Detect which cell encompasses the target text, then output its [X, Y] center coordinate. 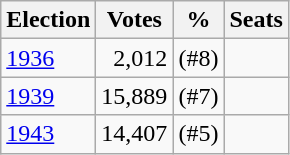
1936 [48, 58]
% [198, 20]
(#7) [198, 96]
(#8) [198, 58]
Votes [134, 20]
Seats [256, 20]
1943 [48, 134]
(#5) [198, 134]
2,012 [134, 58]
14,407 [134, 134]
1939 [48, 96]
Election [48, 20]
15,889 [134, 96]
